Return (x, y) of the center of cell containing provided text 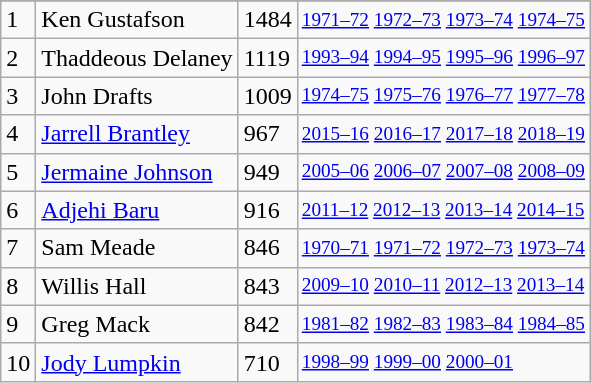
2011–12 2012–13 2013–14 2014–15 (443, 210)
Greg Mack (137, 324)
9 (18, 324)
Adjehi Baru (137, 210)
967 (268, 134)
7 (18, 248)
Sam Meade (137, 248)
3 (18, 96)
Jarrell Brantley (137, 134)
2 (18, 58)
1 (18, 20)
916 (268, 210)
843 (268, 286)
1981–82 1982–83 1983–84 1984–85 (443, 324)
John Drafts (137, 96)
1970–71 1971–72 1972–73 1973–74 (443, 248)
8 (18, 286)
6 (18, 210)
1484 (268, 20)
2005–06 2006–07 2007–08 2008–09 (443, 172)
1009 (268, 96)
2009–10 2010–11 2012–13 2013–14 (443, 286)
4 (18, 134)
710 (268, 362)
Willis Hall (137, 286)
949 (268, 172)
Ken Gustafson (137, 20)
842 (268, 324)
1119 (268, 58)
Jody Lumpkin (137, 362)
1971–72 1972–73 1973–74 1974–75 (443, 20)
Jermaine Johnson (137, 172)
10 (18, 362)
5 (18, 172)
1993–94 1994–95 1995–96 1996–97 (443, 58)
Thaddeous Delaney (137, 58)
846 (268, 248)
2015–16 2016–17 2017–18 2018–19 (443, 134)
1974–75 1975–76 1976–77 1977–78 (443, 96)
1998–99 1999–00 2000–01 (443, 362)
